Locate the cell with the specified text and output its (x, y) center coordinate. 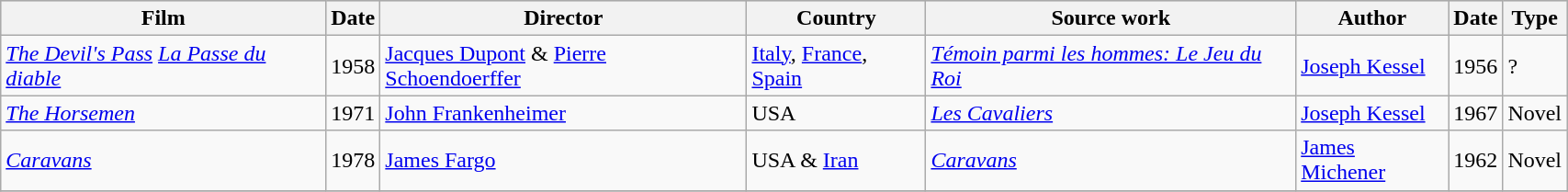
James Michener (1372, 160)
The Devil's Pass La Passe du diable (164, 66)
1956 (1475, 66)
? (1535, 66)
USA (836, 113)
The Horsemen (164, 113)
1971 (353, 113)
Film (164, 18)
James Fargo (564, 160)
USA & Iran (836, 160)
1978 (353, 160)
Author (1372, 18)
1967 (1475, 113)
Les Cavaliers (1111, 113)
Jacques Dupont & Pierre Schoendoerffer (564, 66)
Témoin parmi les hommes: Le Jeu du Roi (1111, 66)
John Frankenheimer (564, 113)
1962 (1475, 160)
Source work (1111, 18)
1958 (353, 66)
Director (564, 18)
Type (1535, 18)
Italy, France, Spain (836, 66)
Country (836, 18)
